Provide the [x, y] coordinate of the cell's center where the given text is located.  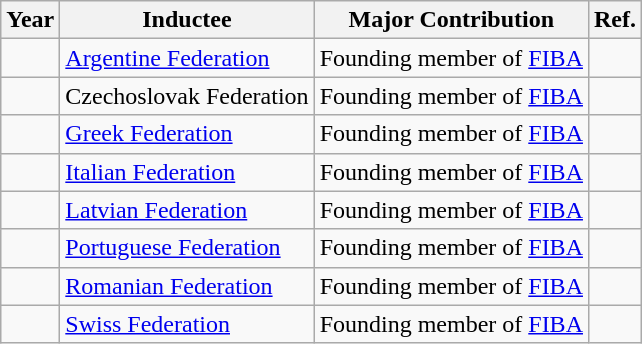
Czechoslovak Federation [187, 96]
Latvian Federation [187, 210]
Portuguese Federation [187, 248]
Inductee [187, 20]
Argentine Federation [187, 58]
Year [30, 20]
Major Contribution [451, 20]
Italian Federation [187, 172]
Ref. [614, 20]
Swiss Federation [187, 324]
Romanian Federation [187, 286]
Greek Federation [187, 134]
